Extract the (X, Y) coordinate from the center of the cell holding the provided text.  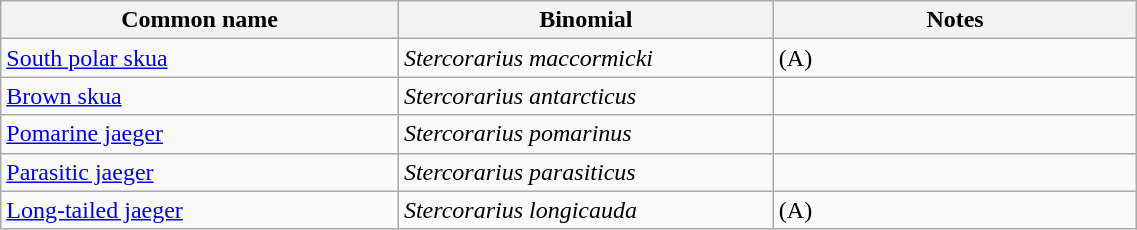
Stercorarius longicauda (586, 210)
Common name (200, 20)
Brown skua (200, 96)
Notes (955, 20)
Stercorarius antarcticus (586, 96)
Binomial (586, 20)
Stercorarius maccormicki (586, 58)
Stercorarius parasiticus (586, 172)
Long-tailed jaeger (200, 210)
Pomarine jaeger (200, 134)
South polar skua (200, 58)
Parasitic jaeger (200, 172)
Stercorarius pomarinus (586, 134)
